Detect which cell encompasses the target text, then output its [x, y] center coordinate. 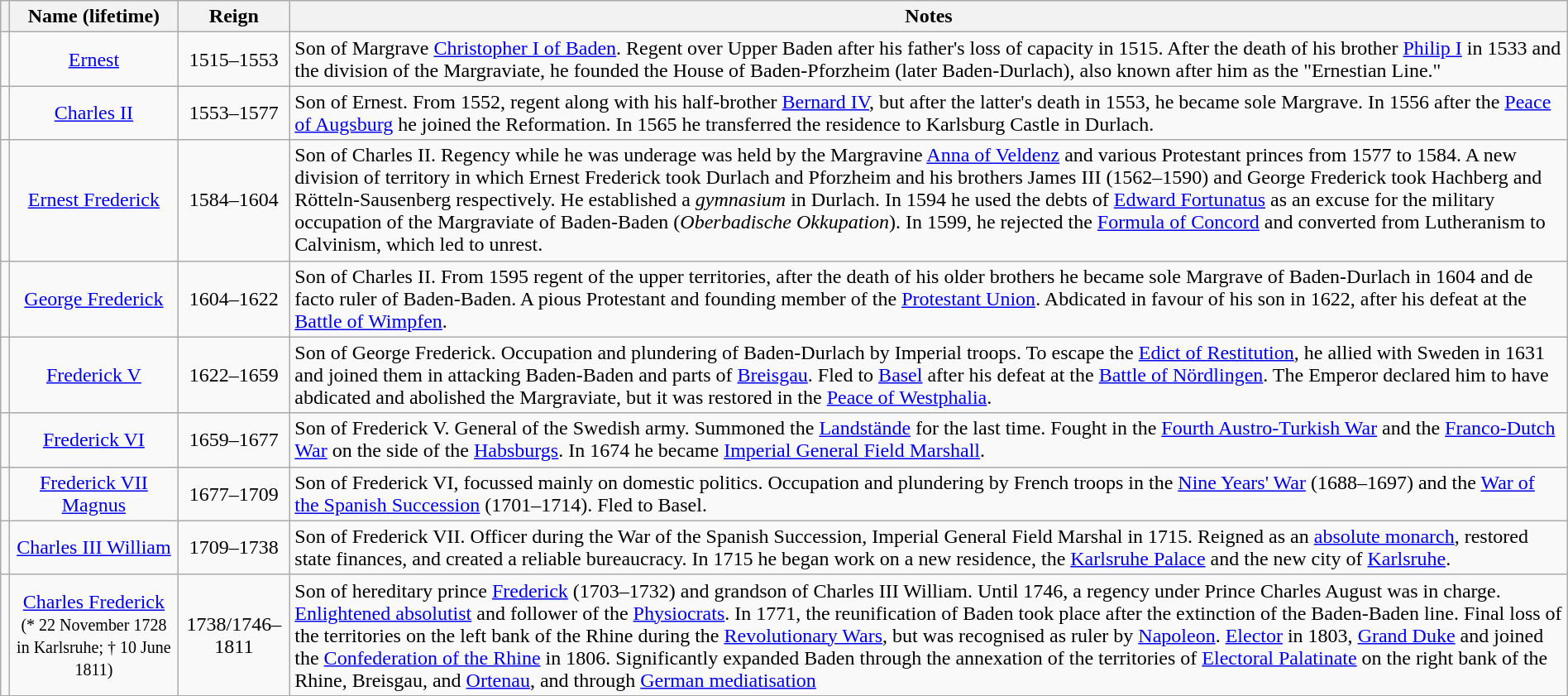
Frederick VII Magnus [94, 493]
1553–1577 [234, 113]
1709–1738 [234, 548]
1677–1709 [234, 493]
Notes [929, 17]
George Frederick [94, 299]
1604–1622 [234, 299]
Ernest Frederick [94, 200]
Reign [234, 17]
1584–1604 [234, 200]
Charles III William [94, 548]
Name (lifetime) [94, 17]
Frederick VI [94, 440]
Charles II [94, 113]
1515–1553 [234, 60]
Ernest [94, 60]
1659–1677 [234, 440]
Charles Frederick(* 22 November 1728 in Karlsruhe; † 10 June 1811) [94, 635]
1622–1659 [234, 375]
1738/1746–1811 [234, 635]
Frederick V [94, 375]
